Search for the cell housing the specified text and yield its [X, Y] center coordinate. 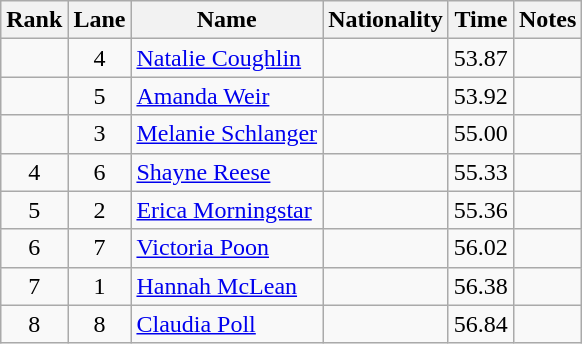
55.00 [480, 134]
55.33 [480, 172]
Time [480, 20]
56.38 [480, 286]
Rank [34, 20]
Melanie Schlanger [227, 134]
53.87 [480, 58]
Claudia Poll [227, 324]
Name [227, 20]
53.92 [480, 96]
56.84 [480, 324]
Erica Morningstar [227, 210]
Lane [100, 20]
1 [100, 286]
Amanda Weir [227, 96]
55.36 [480, 210]
Nationality [386, 20]
2 [100, 210]
Natalie Coughlin [227, 58]
56.02 [480, 248]
Notes [547, 20]
Hannah McLean [227, 286]
3 [100, 134]
Victoria Poon [227, 248]
Shayne Reese [227, 172]
